Find where the given text appears and provide that cell's center as (x, y) coordinate. 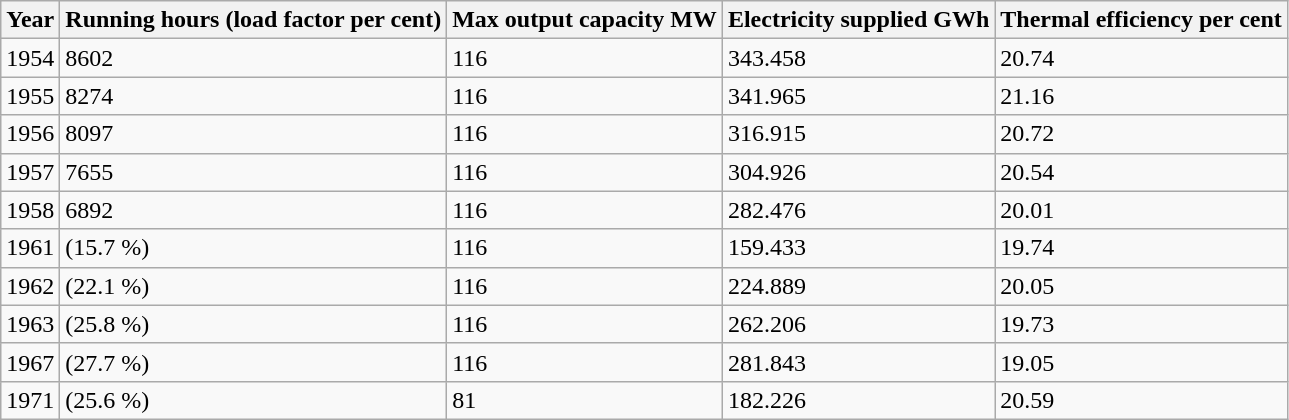
(22.1 %) (254, 286)
224.889 (858, 286)
1956 (30, 134)
1963 (30, 324)
20.59 (1142, 400)
(25.6 %) (254, 400)
282.476 (858, 210)
7655 (254, 172)
Thermal efficiency per cent (1142, 20)
1962 (30, 286)
19.74 (1142, 248)
21.16 (1142, 96)
304.926 (858, 172)
19.05 (1142, 362)
316.915 (858, 134)
262.206 (858, 324)
1971 (30, 400)
(27.7 %) (254, 362)
159.433 (858, 248)
1967 (30, 362)
8097 (254, 134)
81 (585, 400)
Running hours (load factor per cent) (254, 20)
1954 (30, 58)
19.73 (1142, 324)
Year (30, 20)
343.458 (858, 58)
6892 (254, 210)
20.74 (1142, 58)
341.965 (858, 96)
20.05 (1142, 286)
182.226 (858, 400)
1958 (30, 210)
Electricity supplied GWh (858, 20)
8274 (254, 96)
(15.7 %) (254, 248)
20.54 (1142, 172)
20.01 (1142, 210)
281.843 (858, 362)
1955 (30, 96)
Max output capacity MW (585, 20)
20.72 (1142, 134)
1961 (30, 248)
(25.8 %) (254, 324)
1957 (30, 172)
8602 (254, 58)
